Locate the cell with the specified text and output its [x, y] center coordinate. 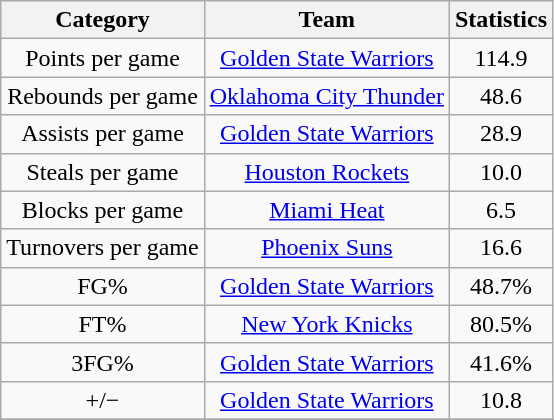
80.5% [500, 324]
FT% [102, 324]
Team [326, 20]
48.7% [500, 286]
3FG% [102, 362]
10.0 [500, 172]
Houston Rockets [326, 172]
Turnovers per game [102, 248]
Miami Heat [326, 210]
10.8 [500, 400]
+/− [102, 400]
48.6 [500, 96]
28.9 [500, 134]
6.5 [500, 210]
FG% [102, 286]
Assists per game [102, 134]
Blocks per game [102, 210]
Oklahoma City Thunder [326, 96]
New York Knicks [326, 324]
Steals per game [102, 172]
Rebounds per game [102, 96]
114.9 [500, 58]
Phoenix Suns [326, 248]
Statistics [500, 20]
41.6% [500, 362]
16.6 [500, 248]
Points per game [102, 58]
Category [102, 20]
